Pinpoint the cell where the given text exists, returning its [x, y] midpoint coordinate. 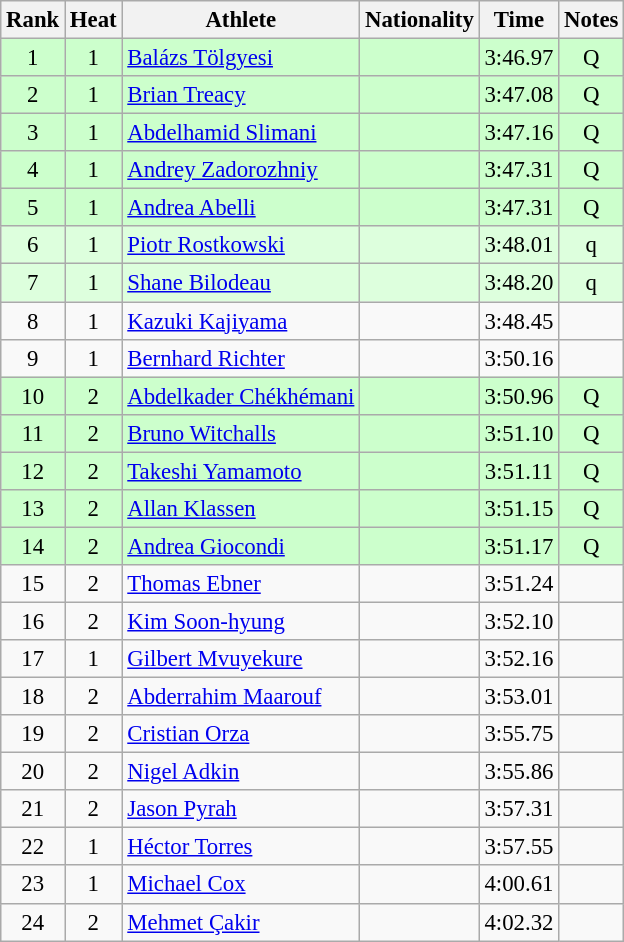
Jason Pyrah [241, 809]
3:47.16 [519, 133]
3:51.24 [519, 584]
Takeshi Yamamoto [241, 471]
Mehmet Çakir [241, 922]
3:57.31 [519, 809]
Brian Treacy [241, 95]
15 [33, 584]
Michael Cox [241, 885]
3:52.16 [519, 659]
Thomas Ebner [241, 584]
Kim Soon-hyung [241, 621]
3:55.86 [519, 772]
Heat [94, 20]
3:51.17 [519, 546]
Nigel Adkin [241, 772]
18 [33, 697]
3:48.01 [519, 245]
3:50.96 [519, 396]
3:47.08 [519, 95]
Shane Bilodeau [241, 283]
3:52.10 [519, 621]
3:46.97 [519, 58]
Bernhard Richter [241, 358]
Gilbert Mvuyekure [241, 659]
5 [33, 208]
Balázs Tölgyesi [241, 58]
3:51.15 [519, 509]
4 [33, 170]
21 [33, 809]
19 [33, 734]
3:51.11 [519, 471]
4:00.61 [519, 885]
Piotr Rostkowski [241, 245]
Abdelkader Chékhémani [241, 396]
Cristian Orza [241, 734]
Allan Klassen [241, 509]
10 [33, 396]
Kazuki Kajiyama [241, 321]
Abderrahim Maarouf [241, 697]
22 [33, 847]
3:51.10 [519, 433]
6 [33, 245]
Abdelhamid Slimani [241, 133]
14 [33, 546]
12 [33, 471]
20 [33, 772]
Time [519, 20]
11 [33, 433]
3:50.16 [519, 358]
3:55.75 [519, 734]
3:48.20 [519, 283]
Andrea Giocondi [241, 546]
Athlete [241, 20]
3 [33, 133]
8 [33, 321]
9 [33, 358]
7 [33, 283]
23 [33, 885]
16 [33, 621]
3:48.45 [519, 321]
3:57.55 [519, 847]
Héctor Torres [241, 847]
24 [33, 922]
17 [33, 659]
Rank [33, 20]
4:02.32 [519, 922]
Andrea Abelli [241, 208]
3:53.01 [519, 697]
Andrey Zadorozhniy [241, 170]
Notes [592, 20]
13 [33, 509]
Bruno Witchalls [241, 433]
Nationality [420, 20]
